Pinpoint the cell where the given text exists, returning its [x, y] midpoint coordinate. 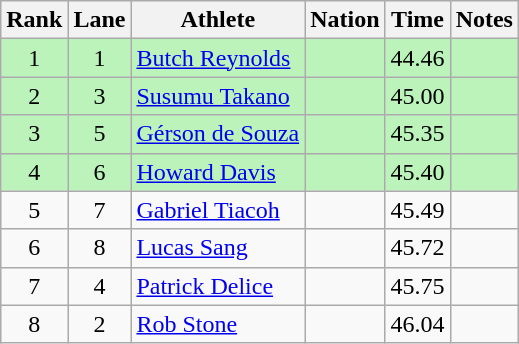
Athlete [218, 20]
45.00 [418, 96]
Susumu Takano [218, 96]
Lucas Sang [218, 248]
Gabriel Tiacoh [218, 210]
Nation [345, 20]
45.72 [418, 248]
45.75 [418, 286]
Gérson de Souza [218, 134]
45.40 [418, 172]
Lane [100, 20]
Howard Davis [218, 172]
45.35 [418, 134]
45.49 [418, 210]
Time [418, 20]
Rob Stone [218, 324]
Butch Reynolds [218, 58]
46.04 [418, 324]
Patrick Delice [218, 286]
44.46 [418, 58]
Rank [34, 20]
Notes [484, 20]
